Provide the (X, Y) coordinate of the cell's center where the given text is located.  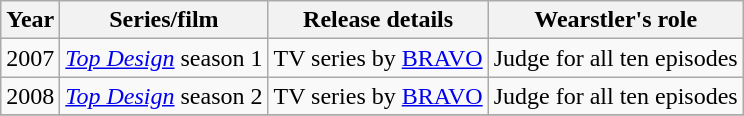
Year (30, 20)
Top Design season 1 (164, 58)
2007 (30, 58)
Wearstler's role (616, 20)
Release details (378, 20)
Top Design season 2 (164, 96)
Series/film (164, 20)
2008 (30, 96)
